For the text-containing cell, return its midpoint in [X, Y] coordinate format. 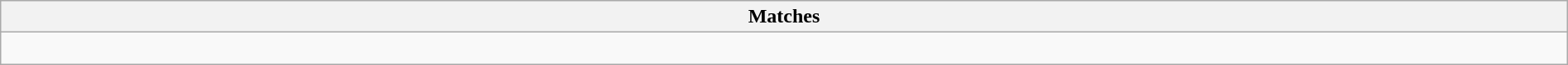
Matches [784, 17]
